Find where the given text appears and provide that cell's center as (x, y) coordinate. 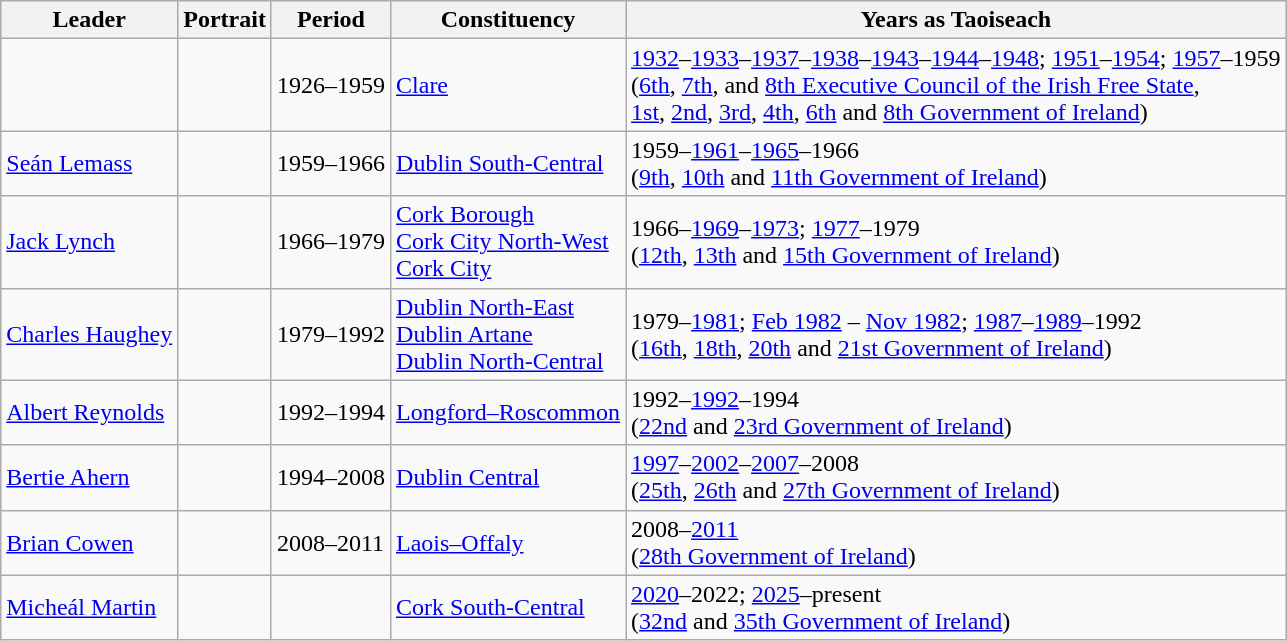
1994–2008 (330, 478)
1979–1992 (330, 334)
1992–1992–1994(22nd and 23rd Government of Ireland) (956, 412)
2008–2011(28th Government of Ireland) (956, 542)
1966–1969–1973; 1977–1979(12th, 13th and 15th Government of Ireland) (956, 242)
Longford–Roscommon (508, 412)
Albert Reynolds (90, 412)
Dublin South-Central (508, 164)
Cork Borough Cork City North-West Cork City (508, 242)
1966–1979 (330, 242)
Seán Lemass (90, 164)
Leader (90, 20)
2020–2022; 2025–present (32nd and 35th Government of Ireland) (956, 608)
Dublin Central (508, 478)
1992–1994 (330, 412)
Period (330, 20)
1959–1966 (330, 164)
1926–1959 (330, 85)
Charles Haughey (90, 334)
Years as Taoiseach (956, 20)
1997–2002–2007–2008(25th, 26th and 27th Government of Ireland) (956, 478)
Cork South-Central (508, 608)
2008–2011 (330, 542)
Jack Lynch (90, 242)
Laois–Offaly (508, 542)
Constituency (508, 20)
Dublin North-East Dublin Artane Dublin North-Central (508, 334)
Portrait (225, 20)
1979–1981; Feb 1982 – Nov 1982; 1987–1989–1992(16th, 18th, 20th and 21st Government of Ireland) (956, 334)
Micheál Martin (90, 608)
Brian Cowen (90, 542)
1959–1961–1965–1966(9th, 10th and 11th Government of Ireland) (956, 164)
Clare (508, 85)
Bertie Ahern (90, 478)
